Output the (X, Y) coordinate of the center of the cell containing the given text.  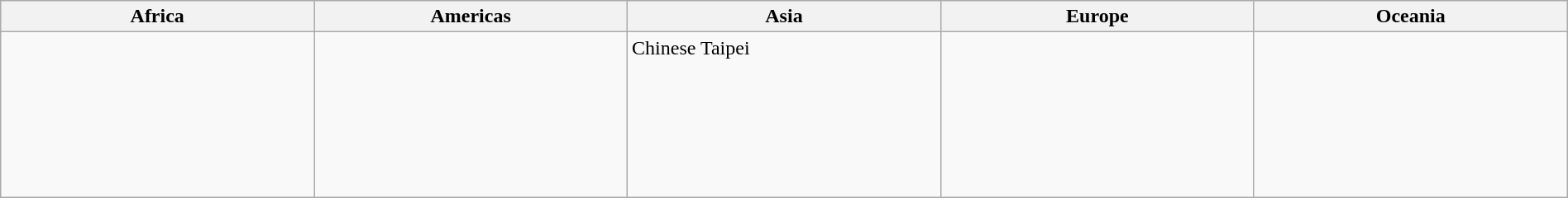
Oceania (1411, 16)
Europe (1097, 16)
Asia (784, 16)
Americas (471, 16)
Africa (157, 16)
Chinese Taipei (784, 115)
